Determine the (x, y) coordinate at the center of the cell enclosing the given text.  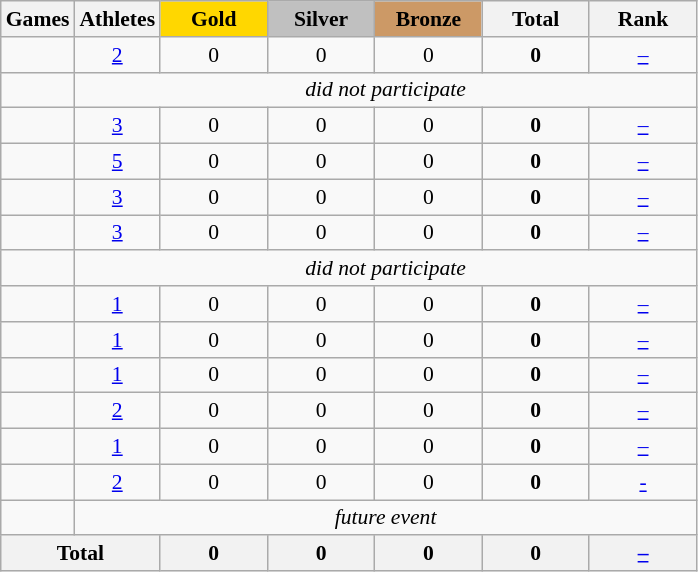
Games (38, 19)
5 (117, 162)
future event (385, 518)
Rank (642, 19)
Athletes (117, 19)
Bronze (428, 19)
Gold (214, 19)
Silver (320, 19)
- (642, 482)
